Locate the cell with the specified text and output its (x, y) center coordinate. 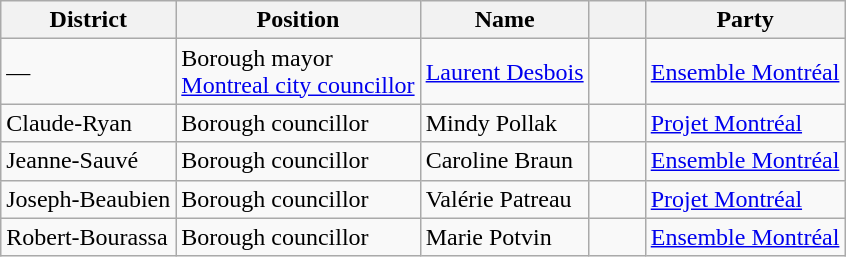
Jeanne-Sauvé (88, 161)
Mindy Pollak (504, 123)
Borough mayorMontreal city councillor (298, 72)
Valérie Patreau (504, 199)
Laurent Desbois (504, 72)
Claude-Ryan (88, 123)
Robert-Bourassa (88, 237)
— (88, 72)
Position (298, 20)
Joseph-Beaubien (88, 199)
Marie Potvin (504, 237)
Name (504, 20)
Caroline Braun (504, 161)
District (88, 20)
Party (745, 20)
